Extract the (X, Y) coordinate from the center of the cell holding the provided text.  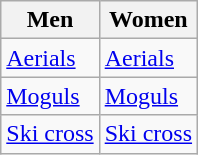
Women (148, 20)
Men (50, 20)
